Find where the given text appears and provide that cell's center as (X, Y) coordinate. 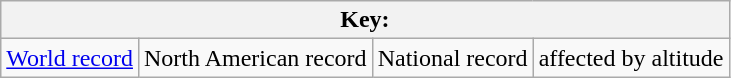
affected by altitude (631, 58)
National record (452, 58)
World record (70, 58)
Key: (365, 20)
North American record (255, 58)
